Capture the cell that displays the provided text and extract its (x, y) central coordinate. 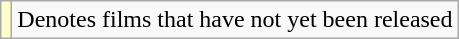
Denotes films that have not yet been released (235, 20)
